From the cell containing the given text, extract its center point as [X, Y] coordinate. 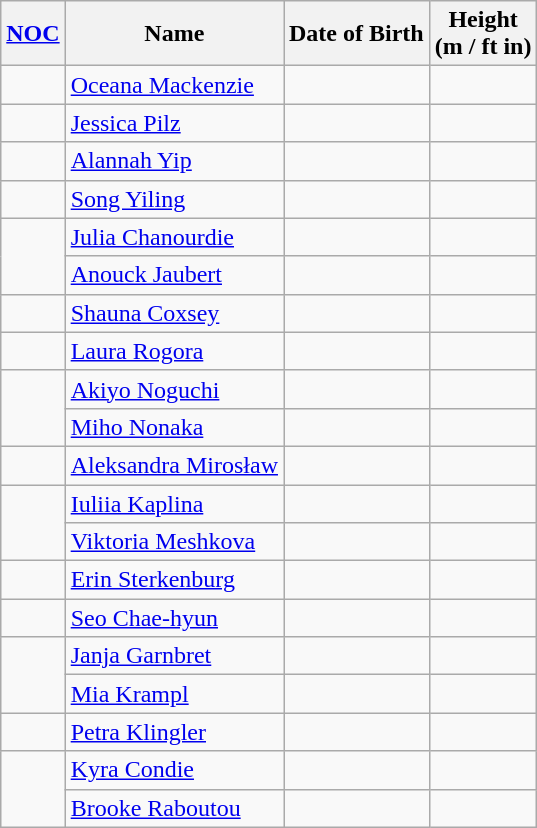
Aleksandra Mirosław [174, 465]
Miho Nonaka [174, 427]
Alannah Yip [174, 161]
Janja Garnbret [174, 656]
Viktoria Meshkova [174, 542]
Height(m / ft in) [483, 34]
Iuliia Kaplina [174, 503]
Laura Rogora [174, 351]
Shauna Coxsey [174, 313]
Mia Krampl [174, 694]
Anouck Jaubert [174, 275]
Petra Klingler [174, 732]
NOC [33, 34]
Kyra Condie [174, 770]
Oceana Mackenzie [174, 85]
Song Yiling [174, 199]
Seo Chae-hyun [174, 618]
Julia Chanourdie [174, 237]
Brooke Raboutou [174, 808]
Date of Birth [357, 34]
Erin Sterkenburg [174, 580]
Akiyo Noguchi [174, 389]
Jessica Pilz [174, 123]
Name [174, 34]
